Find where the given text appears and provide that cell's center as (X, Y) coordinate. 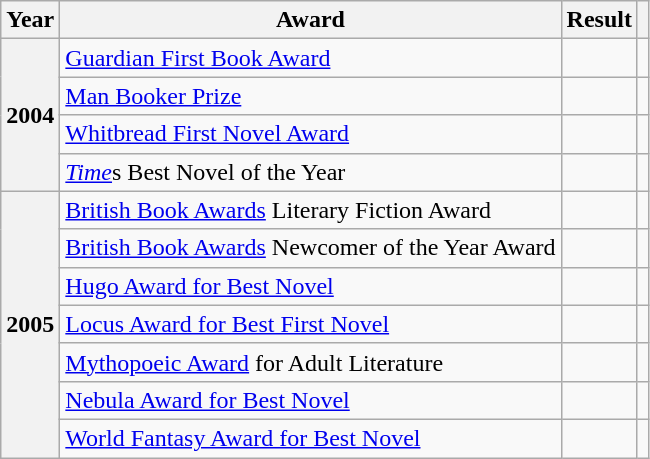
Award (310, 20)
2005 (30, 324)
Locus Award for Best First Novel (310, 324)
World Fantasy Award for Best Novel (310, 438)
Guardian First Book Award (310, 58)
2004 (30, 115)
British Book Awards Newcomer of the Year Award (310, 248)
Nebula Award for Best Novel (310, 400)
British Book Awards Literary Fiction Award (310, 210)
Year (30, 20)
Result (599, 20)
Man Booker Prize (310, 96)
Times Best Novel of the Year (310, 172)
Mythopoeic Award for Adult Literature (310, 362)
Whitbread First Novel Award (310, 134)
Hugo Award for Best Novel (310, 286)
